Search for the cell housing the specified text and yield its [x, y] center coordinate. 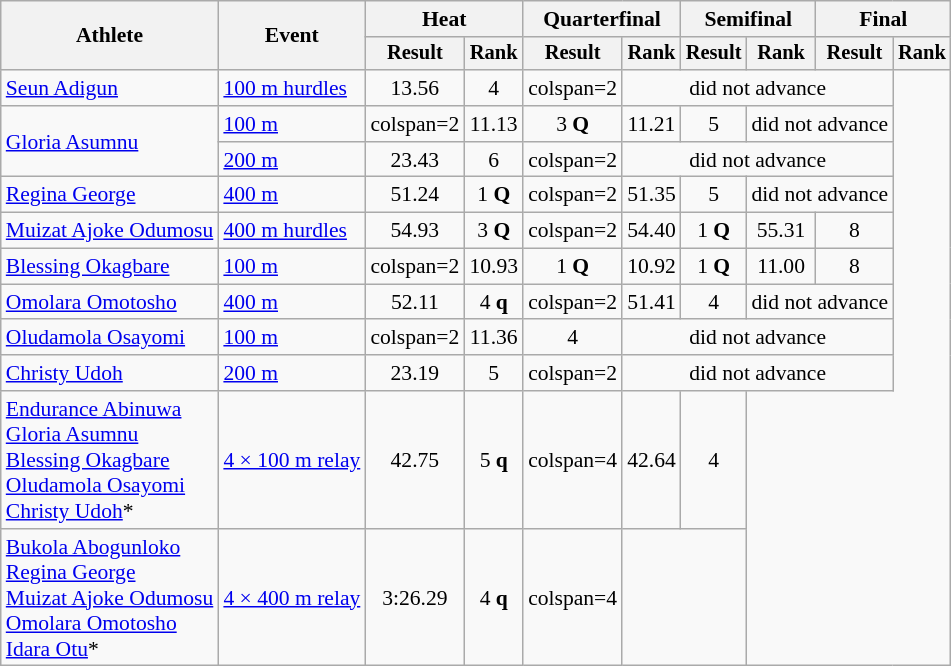
23.19 [414, 373]
6 [494, 160]
Oludamola Osayomi [110, 338]
Endurance AbinuwaGloria AsumnuBlessing OkagbareOludamola OsayomiChristy Udoh* [110, 460]
55.31 [780, 231]
400 m hurdles [292, 231]
Final [884, 19]
Quarterfinal [602, 19]
colspan=4 [572, 460]
Omolara Omotosho [110, 302]
Athlete [110, 36]
11.13 [494, 124]
100 m hurdles [292, 88]
Gloria Asumnu [110, 142]
Event [292, 36]
10.92 [652, 267]
11.21 [652, 124]
Regina George [110, 195]
54.40 [652, 231]
13.56 [414, 88]
Heat [444, 19]
Semifinal [748, 19]
Christy Udoh [110, 373]
10.93 [494, 267]
4 × 100 m relay [292, 460]
Seun Adigun [110, 88]
51.35 [652, 195]
51.41 [652, 302]
52.11 [414, 302]
51.24 [414, 195]
42.75 [414, 460]
11.00 [780, 267]
5 q [494, 460]
11.36 [494, 338]
4 q [494, 302]
42.64 [652, 460]
Muizat Ajoke Odumosu [110, 231]
23.43 [414, 160]
Blessing Okagbare [110, 267]
54.93 [414, 231]
